Pinpoint the cell where the given text exists, returning its (X, Y) midpoint coordinate. 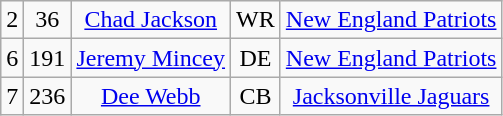
Chad Jackson (151, 20)
191 (48, 58)
WR (256, 20)
6 (12, 58)
2 (12, 20)
36 (48, 20)
CB (256, 96)
7 (12, 96)
236 (48, 96)
DE (256, 58)
Jeremy Mincey (151, 58)
Jacksonville Jaguars (391, 96)
Dee Webb (151, 96)
